Provide the [X, Y] coordinate of the cell's center where the given text is located.  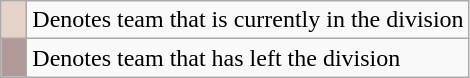
Denotes team that has left the division [248, 58]
Denotes team that is currently in the division [248, 20]
